Identify which cell holds the provided text, then report its (X, Y) central coordinate. 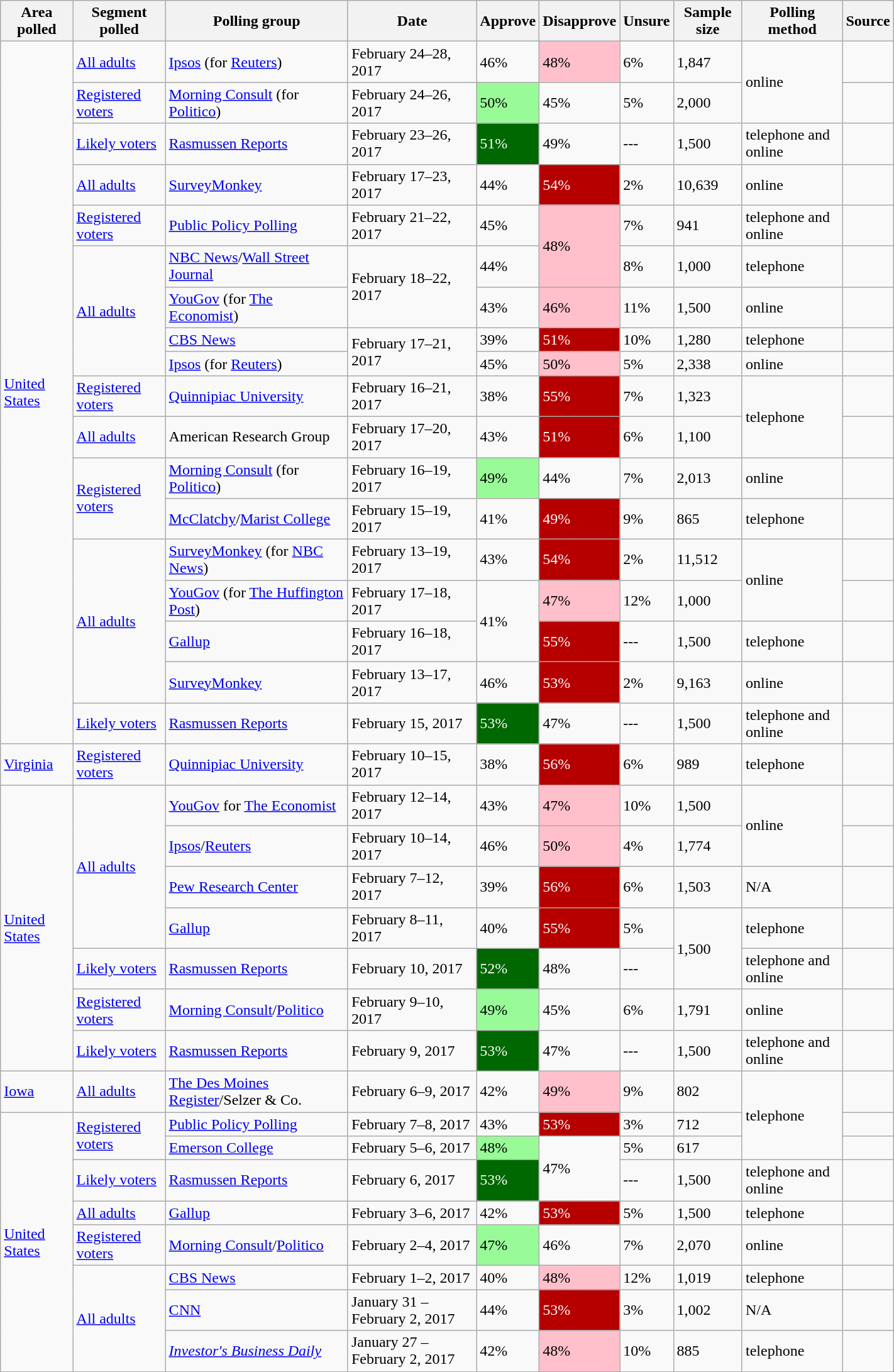
February 16–18, 2017 (412, 641)
YouGov for The Economist (257, 805)
2,070 (708, 1245)
Segment polled (119, 21)
YouGov (for The Economist) (257, 307)
February 16–19, 2017 (412, 478)
Source (868, 21)
1,100 (708, 436)
Polling method (792, 21)
SurveyMonkey (for NBC News) (257, 560)
February 6–9, 2017 (412, 1092)
Virginia (36, 765)
Iowa (36, 1092)
Disapprove (580, 21)
Polling group (257, 21)
1,323 (708, 396)
February 9, 2017 (412, 1050)
885 (708, 1351)
February 3–6, 2017 (412, 1213)
8% (646, 267)
1,019 (708, 1278)
Area polled (36, 21)
February 23–26, 2017 (412, 143)
February 7–12, 2017 (412, 887)
Unsure (646, 21)
January 31 – February 2, 2017 (412, 1310)
February 10–15, 2017 (412, 765)
February 6, 2017 (412, 1181)
February 10, 2017 (412, 968)
January 27 – February 2, 2017 (412, 1351)
February 15–19, 2017 (412, 519)
Sample size (708, 21)
McClatchy/Marist College (257, 519)
February 17–20, 2017 (412, 436)
Approve (508, 21)
The Des Moines Register/Selzer & Co. (257, 1092)
Date (412, 21)
February 17–18, 2017 (412, 601)
February 15, 2017 (412, 723)
941 (708, 225)
February 13–17, 2017 (412, 683)
CNN (257, 1310)
February 17–21, 2017 (412, 351)
February 13–19, 2017 (412, 560)
865 (708, 519)
9,163 (708, 683)
11,512 (708, 560)
February 18–22, 2017 (412, 287)
February 24–28, 2017 (412, 62)
Investor's Business Daily (257, 1351)
1,002 (708, 1310)
4% (646, 846)
American Research Group (257, 436)
802 (708, 1092)
1,774 (708, 846)
February 17–23, 2017 (412, 185)
Pew Research Center (257, 887)
52% (508, 968)
February 2–4, 2017 (412, 1245)
February 10–14, 2017 (412, 846)
February 1–2, 2017 (412, 1278)
2,000 (708, 103)
1,280 (708, 340)
Ipsos/Reuters (257, 846)
February 8–11, 2017 (412, 928)
617 (708, 1148)
2,338 (708, 363)
Emerson College (257, 1148)
February 7–8, 2017 (412, 1124)
February 21–22, 2017 (412, 225)
11% (646, 307)
February 24–26, 2017 (412, 103)
February 9–10, 2017 (412, 1010)
10,639 (708, 185)
989 (708, 765)
February 5–6, 2017 (412, 1148)
February 16–21, 2017 (412, 396)
1,791 (708, 1010)
YouGov (for The Huffington Post) (257, 601)
712 (708, 1124)
2,013 (708, 478)
1,503 (708, 887)
February 12–14, 2017 (412, 805)
1,847 (708, 62)
NBC News/Wall Street Journal (257, 267)
